Scan for the cell matching the given text and deliver its (X, Y) coordinate at center. 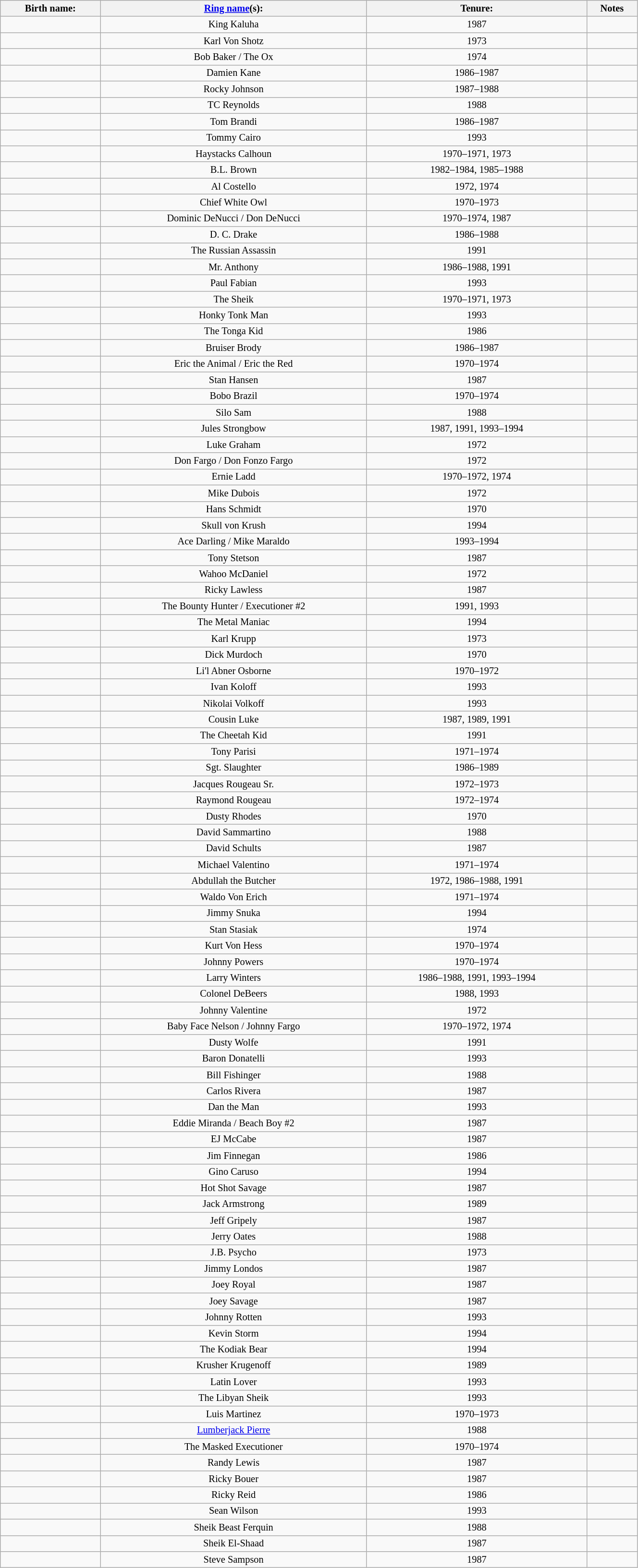
1991, 1993 (477, 606)
Sheik El-Shaad (233, 1544)
1993–1994 (477, 542)
Waldo Von Erich (233, 897)
Abdullah the Butcher (233, 881)
Notes (612, 8)
Damien Kane (233, 73)
The Kodiak Bear (233, 1350)
Latin Lover (233, 1382)
Johnny Valentine (233, 1010)
Cousin Luke (233, 719)
David Sammartino (233, 832)
Colonel DeBeers (233, 994)
Baron Donatelli (233, 1059)
Carlos Rivera (233, 1091)
Haystacks Calhoun (233, 154)
The Russian Assassin (233, 251)
Johnny Rotten (233, 1317)
Tony Parisi (233, 752)
Bobo Brazil (233, 396)
Bob Baker / The Ox (233, 57)
The Libyan Sheik (233, 1398)
Rocky Johnson (233, 89)
1987, 1991, 1993–1994 (477, 428)
Gino Caruso (233, 1172)
Jimmy Londos (233, 1269)
Dan the Man (233, 1107)
Dick Murdoch (233, 655)
Jules Strongbow (233, 428)
Michael Valentino (233, 865)
Karl Von Shotz (233, 41)
King Kaluha (233, 24)
Tenure: (477, 8)
Randy Lewis (233, 1462)
The Masked Executioner (233, 1447)
1986–1988, 1991, 1993–1994 (477, 978)
Luis Martinez (233, 1414)
B.L. Brown (233, 170)
The Metal Maniac (233, 622)
1972, 1974 (477, 186)
Bill Fishinger (233, 1075)
Eric the Animal / Eric the Red (233, 364)
Ivan Koloff (233, 687)
The Cheetah Kid (233, 736)
Luke Graham (233, 445)
EJ McCabe (233, 1139)
Baby Face Nelson / Johnny Fargo (233, 1026)
Silo Sam (233, 412)
Joey Savage (233, 1301)
Steve Sampson (233, 1559)
Mr. Anthony (233, 267)
Jacques Rougeau Sr. (233, 784)
Sean Wilson (233, 1511)
D. C. Drake (233, 235)
Eddie Miranda / Beach Boy #2 (233, 1123)
Al Costello (233, 186)
1988, 1993 (477, 994)
Chief White Owl (233, 202)
1972–1973 (477, 784)
1986–1988, 1991 (477, 267)
Don Fargo / Don Fonzo Fargo (233, 461)
1987, 1989, 1991 (477, 719)
The Tonga Kid (233, 331)
Ricky Reid (233, 1495)
Karl Krupp (233, 639)
Tommy Cairo (233, 138)
Larry Winters (233, 978)
1970–1974, 1987 (477, 218)
1986–1988 (477, 235)
1972, 1986–1988, 1991 (477, 881)
Ernie Ladd (233, 477)
Hans Schmidt (233, 509)
Ricky Lawless (233, 590)
1986–1989 (477, 768)
Dominic DeNucci / Don DeNucci (233, 218)
Kevin Storm (233, 1333)
Jeff Gripely (233, 1220)
Raymond Rougeau (233, 800)
Dusty Wolfe (233, 1042)
The Sheik (233, 299)
Li'l Abner Osborne (233, 671)
Tom Brandi (233, 121)
Johnny Powers (233, 962)
Ace Darling / Mike Maraldo (233, 542)
Ricky Bouer (233, 1479)
1982–1984, 1985–1988 (477, 170)
Jack Armstrong (233, 1204)
Stan Stasiak (233, 929)
TC Reynolds (233, 105)
Nikolai Volkoff (233, 703)
Ring name(s): (233, 8)
Kurt Von Hess (233, 945)
Krusher Krugenoff (233, 1365)
David Schults (233, 848)
Jim Finnegan (233, 1156)
Paul Fabian (233, 283)
Dusty Rhodes (233, 816)
J.B. Psycho (233, 1253)
Lumberjack Pierre (233, 1430)
Stan Hansen (233, 380)
Bruiser Brody (233, 348)
Wahoo McDaniel (233, 574)
The Bounty Hunter / Executioner #2 (233, 606)
Jimmy Snuka (233, 913)
Joey Royal (233, 1285)
1970–1972 (477, 671)
Skull von Krush (233, 525)
Tony Stetson (233, 558)
Mike Dubois (233, 493)
Hot Shot Savage (233, 1188)
1987–1988 (477, 89)
Honky Tonk Man (233, 315)
Sgt. Slaughter (233, 768)
1972–1974 (477, 800)
Birth name: (50, 8)
Sheik Beast Ferquin (233, 1527)
Jerry Oates (233, 1236)
